Find where the given text appears and provide that cell's center as [x, y] coordinate. 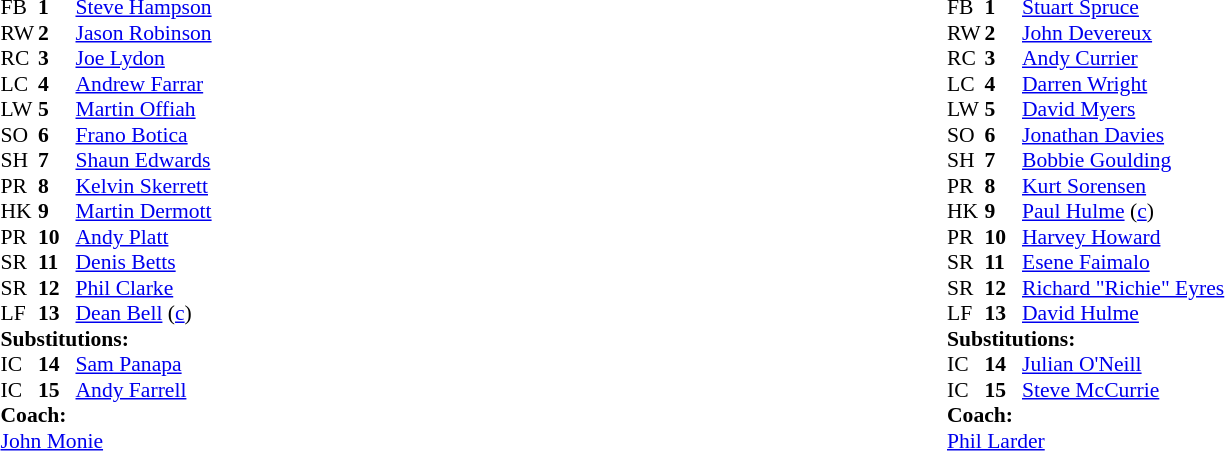
Harvey Howard [1123, 237]
Martin Dermott [144, 211]
Bobbie Goulding [1123, 161]
Frano Botica [144, 135]
Andrew Farrar [144, 84]
Darren Wright [1123, 84]
Andy Platt [144, 237]
Phil Clarke [144, 288]
Richard "Richie" Eyres [1123, 288]
Joe Lydon [144, 59]
David Hulme [1123, 313]
Esene Faimalo [1123, 263]
Andy Farrell [144, 390]
Sam Panapa [144, 365]
Kelvin Skerrett [144, 186]
Andy Currier [1123, 59]
Steve McCurrie [1123, 390]
Julian O'Neill [1123, 365]
Dean Bell (c) [144, 313]
Kurt Sorensen [1123, 186]
David Myers [1123, 109]
Shaun Edwards [144, 161]
Jason Robinson [144, 33]
John Devereux [1123, 33]
Denis Betts [144, 263]
Paul Hulme (c) [1123, 211]
Jonathan Davies [1123, 135]
Martin Offiah [144, 109]
